Identify which cell holds the provided text, then report its (x, y) central coordinate. 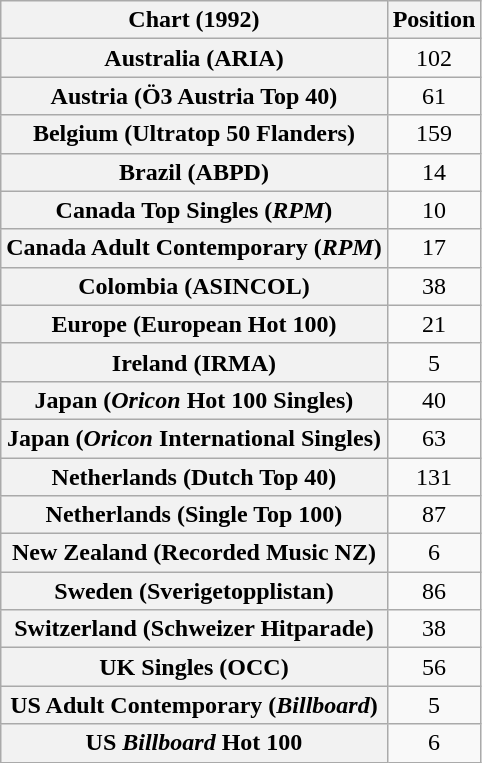
US Adult Contemporary (Billboard) (194, 705)
Austria (Ö3 Austria Top 40) (194, 96)
87 (434, 515)
131 (434, 477)
Australia (ARIA) (194, 58)
Sweden (Sverigetopplistan) (194, 591)
40 (434, 400)
Brazil (ABPD) (194, 172)
14 (434, 172)
86 (434, 591)
Canada Adult Contemporary (RPM) (194, 248)
61 (434, 96)
Japan (Oricon Hot 100 Singles) (194, 400)
Europe (European Hot 100) (194, 324)
Colombia (ASINCOL) (194, 286)
Netherlands (Single Top 100) (194, 515)
New Zealand (Recorded Music NZ) (194, 553)
Canada Top Singles (RPM) (194, 210)
102 (434, 58)
Ireland (IRMA) (194, 362)
21 (434, 324)
63 (434, 438)
Switzerland (Schweizer Hitparade) (194, 629)
US Billboard Hot 100 (194, 743)
17 (434, 248)
UK Singles (OCC) (194, 667)
159 (434, 134)
Netherlands (Dutch Top 40) (194, 477)
56 (434, 667)
Position (434, 20)
10 (434, 210)
Chart (1992) (194, 20)
Japan (Oricon International Singles) (194, 438)
Belgium (Ultratop 50 Flanders) (194, 134)
